Output the [x, y] coordinate of the center of the cell containing the given text.  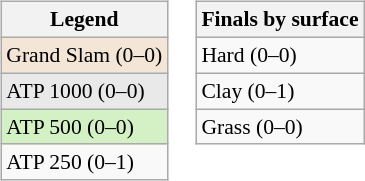
Grand Slam (0–0) [84, 55]
Grass (0–0) [280, 127]
ATP 250 (0–1) [84, 162]
Legend [84, 20]
ATP 1000 (0–0) [84, 91]
Finals by surface [280, 20]
ATP 500 (0–0) [84, 127]
Hard (0–0) [280, 55]
Clay (0–1) [280, 91]
